Identify which cell holds the provided text, then report its (x, y) central coordinate. 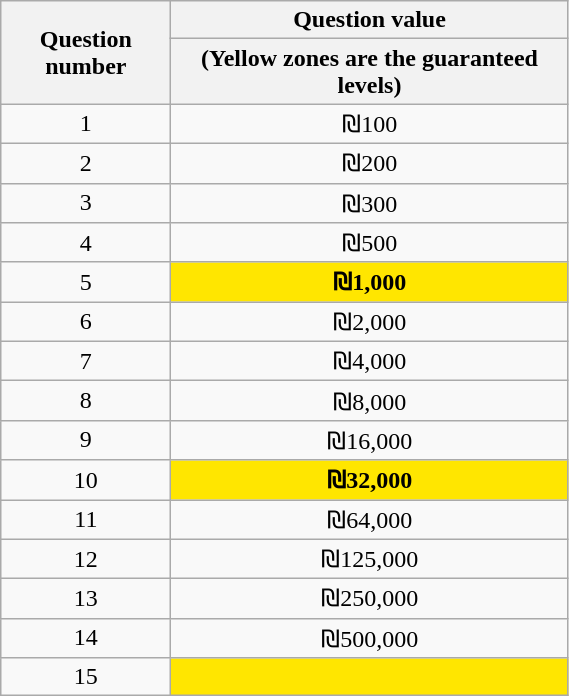
15 (86, 677)
₪100 (370, 124)
₪2,000 (370, 322)
9 (86, 440)
₪4,000 (370, 361)
₪1,000 (370, 282)
₪64,000 (370, 520)
₪16,000 (370, 440)
₪300 (370, 203)
₪250,000 (370, 599)
2 (86, 163)
₪32,000 (370, 480)
4 (86, 243)
12 (86, 559)
Question number (86, 52)
5 (86, 282)
11 (86, 520)
6 (86, 322)
14 (86, 638)
10 (86, 480)
₪500,000 (370, 638)
₪200 (370, 163)
Question value (370, 20)
(Yellow zones are the guaranteed levels) (370, 72)
3 (86, 203)
₪500 (370, 243)
7 (86, 361)
8 (86, 401)
₪8,000 (370, 401)
₪125,000 (370, 559)
1 (86, 124)
13 (86, 599)
